Identify which cell holds the provided text, then report its (X, Y) central coordinate. 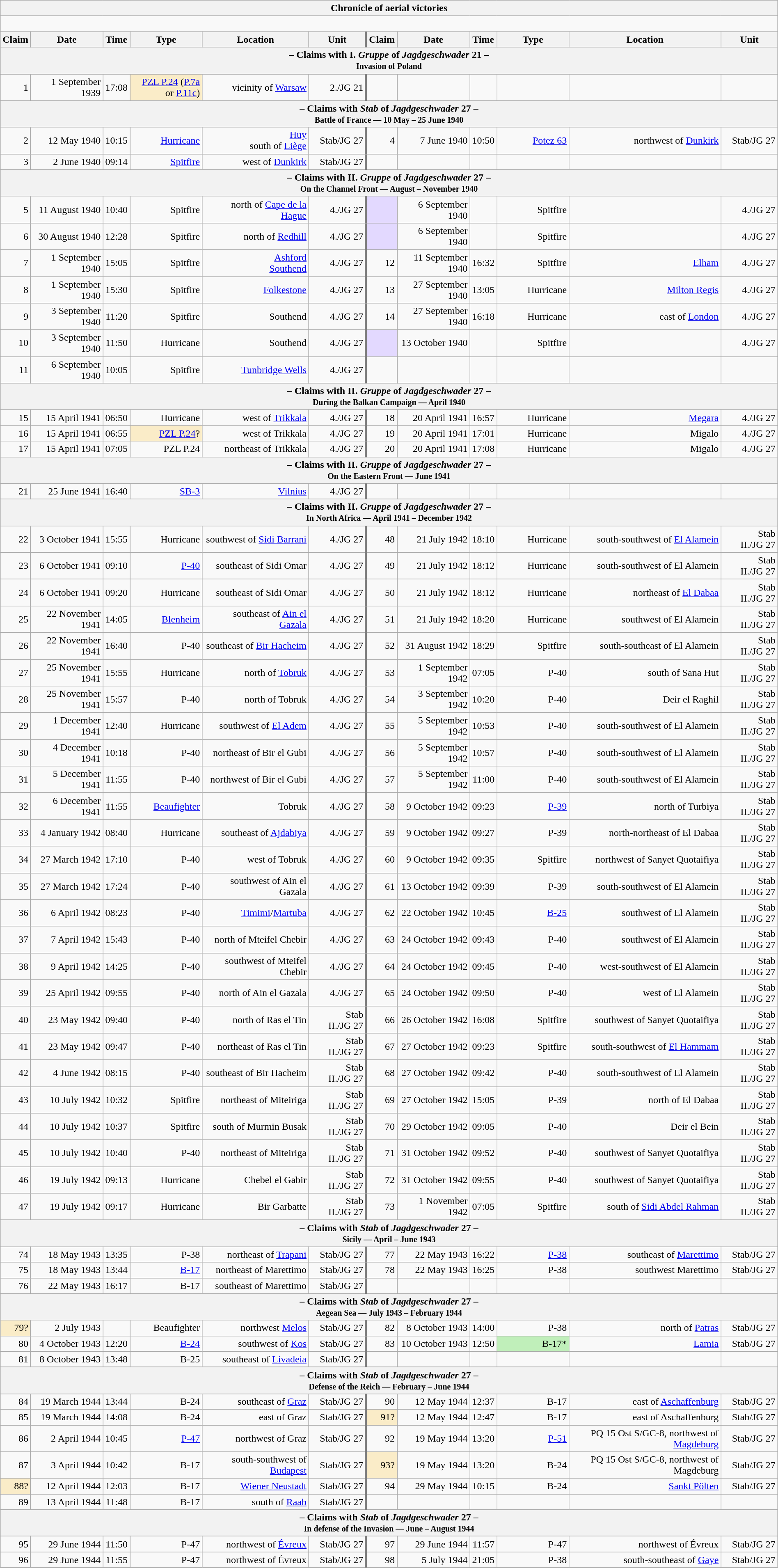
09:47 (117, 1046)
northeast of Bir el Gubi (256, 753)
south of Murmin Busak (256, 1127)
22 October 1942 (433, 913)
5 December 1941 (66, 780)
12:20 (117, 1344)
Potez 63 (533, 140)
93? (382, 1465)
13 (382, 290)
3 October 1941 (66, 539)
91? (382, 1417)
87 (16, 1465)
16:57 (483, 418)
23 (16, 565)
PZL P.24 (166, 449)
west-southwest of El Alamein (645, 966)
north of Ras el Tin (256, 1019)
northeast of Trapani (256, 1254)
2./JG 21 (338, 87)
northwest of Dunkirk (645, 140)
– Claims with Stab of Jagdgeschwader 27 –Battle of France — 10 May – 25 June 1940 (389, 114)
88? (16, 1486)
4 (382, 140)
71 (382, 1153)
northwest of Bir el Gubi (256, 780)
10:42 (117, 1465)
14:08 (117, 1417)
12:40 (117, 726)
7 June 1940 (433, 140)
1 November 1942 (433, 1206)
79? (16, 1328)
– Claims with Stab of Jagdgeschwader 27 –Defense of the Reich — February – June 1944 (389, 1380)
63 (382, 940)
Blenheim (166, 619)
13 October 1942 (433, 886)
12:47 (483, 1417)
09:10 (117, 565)
56 (382, 753)
17 (16, 449)
3 April 1944 (66, 1465)
west of El Alamein (645, 993)
09:45 (483, 966)
27 (16, 672)
20 (382, 449)
north of Cape de la Hague (256, 209)
5 July 1944 (433, 1560)
4 June 1942 (66, 1073)
08:40 (117, 833)
2 (16, 140)
2 July 1943 (66, 1328)
south of Raab (256, 1502)
11:00 (483, 780)
69 (382, 1100)
Timimi/Martuba (256, 913)
37 (16, 940)
67 (382, 1046)
– Claims with I. Gruppe of Jagdgeschwader 21 –Invasion of Poland (389, 61)
southwest of Ain el Gazala (256, 886)
28 (16, 699)
11 August 1940 (66, 209)
Sankt Pölten (645, 1486)
18:29 (483, 646)
83 (382, 1344)
33 (16, 833)
49 (382, 565)
94 (382, 1486)
3 (16, 162)
29 May 1944 (433, 1486)
44 (16, 1127)
SB-3 (166, 491)
B-17* (533, 1344)
southwest of Sidi Barrani (256, 539)
26 October 1942 (433, 1019)
16:08 (483, 1019)
06:55 (117, 433)
northeast of Marettimo (256, 1270)
southeast of Livadeia (256, 1359)
25 April 1942 (66, 993)
43 (16, 1100)
P-51 (533, 1438)
50 (382, 593)
65 (382, 993)
10:18 (117, 753)
97 (382, 1544)
17:10 (117, 859)
Wiener Neustadt (256, 1486)
southwest Marettimo (645, 1270)
14:00 (483, 1328)
41 (16, 1046)
21 (16, 491)
east of Graz (256, 1417)
09:50 (483, 993)
29 (16, 726)
64 (382, 966)
74 (16, 1254)
Lamia (645, 1344)
– Claims with Stab of Jagdgeschwader 27 –Aegean Sea — July 1943 – February 1944 (389, 1307)
77 (382, 1254)
35 (16, 886)
80 (16, 1344)
76 (16, 1286)
52 (382, 646)
96 (16, 1560)
– Claims with II. Gruppe of Jagdgeschwader 27 –In North Africa — April 1941 – December 1942 (389, 512)
86 (16, 1438)
northwest of Sanyet Quotaifiya (645, 859)
12 May 1940 (66, 140)
1 September 1942 (433, 672)
east of London (645, 317)
southeast of Graz (256, 1401)
10:05 (117, 370)
14:05 (117, 619)
AshfordSouthend (256, 263)
Huy south of Liège (256, 140)
north-northeast of El Dabaa (645, 833)
09:27 (483, 833)
09:05 (483, 1127)
Elham (645, 263)
53 (382, 672)
10 October 1943 (433, 1344)
26 (16, 646)
16:18 (483, 317)
42 (16, 1073)
14:25 (117, 966)
Tobruk (256, 806)
south of Sidi Abdel Rahman (645, 1206)
60 (382, 859)
south-southeast of Gaye (645, 1560)
89 (16, 1502)
45 (16, 1153)
98 (382, 1560)
29 October 1942 (433, 1127)
85 (16, 1417)
16:22 (483, 1254)
1 (16, 87)
14 (382, 317)
59 (382, 833)
68 (382, 1073)
9 (16, 317)
11:20 (117, 317)
10:53 (483, 726)
11 (16, 370)
10:50 (483, 140)
northwest of Graz (256, 1438)
3 September 1942 (433, 699)
southwest of Kos (256, 1344)
Megara (645, 418)
7 April 1942 (66, 940)
Chebel el Gabir (256, 1180)
25 June 1941 (66, 491)
1 September 1939 (66, 87)
12:03 (117, 1486)
61 (382, 886)
92 (382, 1438)
15:43 (117, 940)
southwest of El Adem (256, 726)
30 (16, 753)
southwest of Mteifel Chebir (256, 966)
31 (16, 780)
north of Ain el Gazala (256, 993)
70 (382, 1127)
10:20 (483, 699)
north of Turbiya (645, 806)
6 April 1942 (66, 913)
13 October 1940 (433, 343)
32 (16, 806)
Chronicle of aerial victories (389, 8)
north of Patras (645, 1328)
12:37 (483, 1401)
12:28 (117, 236)
18:20 (483, 619)
21:05 (483, 1560)
PZL P.24 (P.7a or P.11c) (166, 87)
west of Tobruk (256, 859)
73 (382, 1206)
46 (16, 1180)
15:57 (117, 699)
– Claims with II. Gruppe of Jagdgeschwader 27 –On the Eastern Front — June 1941 (389, 470)
18 (382, 418)
2 June 1940 (66, 162)
78 (382, 1270)
72 (382, 1180)
Folkestone (256, 290)
10:32 (117, 1100)
16 (16, 433)
Vilnius (256, 491)
6 December 1941 (66, 806)
13:48 (117, 1359)
08:15 (117, 1073)
north of Mteifel Chebir (256, 940)
34 (16, 859)
west of Dunkirk (256, 162)
24 (16, 593)
95 (16, 1544)
15 (16, 418)
5 (16, 209)
north of El Dabaa (645, 1100)
6 (16, 236)
12 (382, 263)
84 (16, 1401)
55 (382, 726)
17:24 (117, 886)
09:42 (483, 1073)
09:40 (117, 1019)
northeast of El Dabaa (645, 593)
south of Sana Hut (645, 672)
north of Redhill (256, 236)
39 (16, 993)
11 September 1940 (433, 263)
10 (16, 343)
8 (16, 290)
vicinity of Warsaw (256, 87)
12:50 (483, 1344)
36 (16, 913)
66 (382, 1019)
7 (16, 263)
47 (16, 1206)
16:32 (483, 263)
09:35 (483, 859)
– Claims with II. Gruppe of Jagdgeschwader 27 –On the Channel Front — August – November 1940 (389, 183)
– Claims with II. Gruppe of Jagdgeschwader 27 –During the Balkan Campaign — April 1940 (389, 396)
Milton Regis (645, 290)
southeast of Ain el Gazala (256, 619)
2 April 1944 (66, 1438)
51 (382, 619)
4 December 1941 (66, 753)
40 (16, 1019)
08:23 (117, 913)
Bir Garbatte (256, 1206)
30 August 1940 (66, 236)
90 (382, 1401)
09:14 (117, 162)
10:57 (483, 753)
54 (382, 699)
– Claims with Stab of Jagdgeschwader 27 –In defense of the Invasion — June – August 1944 (389, 1523)
06:50 (117, 418)
4 October 1943 (66, 1344)
southeast of Ajdabiya (256, 833)
4 January 1942 (66, 833)
13:35 (117, 1254)
18:10 (483, 539)
PZL P.24? (166, 433)
northwest Melos (256, 1328)
48 (382, 539)
17:01 (483, 433)
58 (382, 806)
62 (382, 913)
31 August 1942 (433, 646)
16:25 (483, 1270)
Tunbridge Wells (256, 370)
– Claims with Stab of Jagdgeschwader 27 –Sicily — April – June 1943 (389, 1234)
south-southwest of Budapest (256, 1465)
12 April 1944 (66, 1486)
11:48 (117, 1502)
25 (16, 619)
09:13 (117, 1180)
south-southwest of El Hammam (645, 1046)
75 (16, 1270)
82 (382, 1328)
10:37 (117, 1127)
northeast of Ras el Tin (256, 1046)
Deir el Bein (645, 1127)
9 April 1942 (66, 966)
19 (382, 433)
south-southeast of El Alamein (645, 646)
22 (16, 539)
13:05 (483, 290)
38 (16, 966)
09:17 (117, 1206)
11:57 (483, 1544)
1 December 1941 (66, 726)
northeast of Trikkala (256, 449)
15:30 (117, 290)
Deir el Raghil (645, 699)
16:17 (117, 1286)
57 (382, 780)
09:39 (483, 886)
81 (16, 1359)
09:43 (483, 940)
13 April 1944 (66, 1502)
09:20 (117, 593)
09:52 (483, 1153)
